Return [x, y] of the center of cell containing provided text 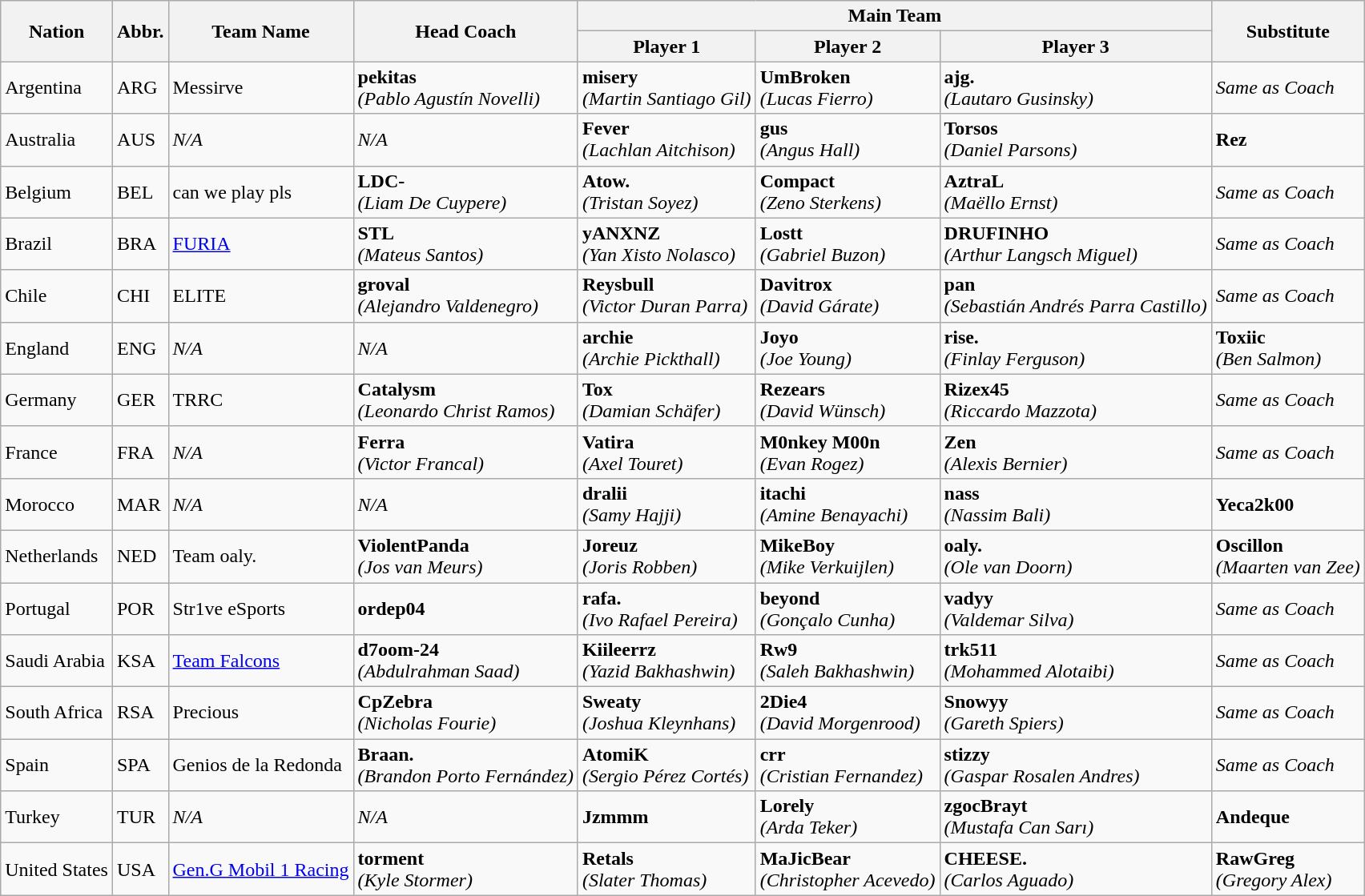
Argentina [57, 88]
France [57, 452]
dralii(Samy Hajji) [666, 504]
Compact(Zeno Sterkens) [848, 192]
rise.(Finlay Ferguson) [1075, 348]
England [57, 348]
can we play pls [261, 192]
Portugal [57, 609]
Reysbull(Victor Duran Parra) [666, 296]
Torsos(Daniel Parsons) [1075, 139]
BEL [140, 192]
MaJicBear(Christopher Acevedo) [848, 870]
rafa.(Ivo Rafael Pereira) [666, 609]
CpZebra(Nicholas Fourie) [465, 713]
stizzy(Gaspar Rosalen Andres) [1075, 765]
pan(Sebastián Andrés Parra Castillo) [1075, 296]
Joyo(Joe Young) [848, 348]
Andeque [1288, 817]
Team oaly. [261, 556]
UmBroken(Lucas Fierro) [848, 88]
USA [140, 870]
DRUFINHO(Arthur Langsch Miguel) [1075, 243]
M0nkey M00n(Evan Rogez) [848, 452]
Retals(Slater Thomas) [666, 870]
Substitute [1288, 31]
Tox(Damian Schäfer) [666, 400]
ViolentPanda(Jos van Meurs) [465, 556]
Gen.G Mobil 1 Racing [261, 870]
Atow.(Tristan Soyez) [666, 192]
2Die4(David Morgenrood) [848, 713]
Netherlands [57, 556]
Kiileerrz(Yazid Bakhashwin) [666, 661]
Player 3 [1075, 46]
Rezears(David Wünsch) [848, 400]
RawGreg(Gregory Alex) [1288, 870]
Saudi Arabia [57, 661]
Davitrox(David Gárate) [848, 296]
AUS [140, 139]
TUR [140, 817]
Morocco [57, 504]
STL(Mateus Santos) [465, 243]
Genios de la Redonda [261, 765]
Yeca2k00 [1288, 504]
Team Name [261, 31]
ajg.(Lautaro Gusinsky) [1075, 88]
Fever(Lachlan Aitchison) [666, 139]
Germany [57, 400]
AtomiK(Sergio Pérez Cortés) [666, 765]
Abbr. [140, 31]
crr(Cristian Fernandez) [848, 765]
ARG [140, 88]
Belgium [57, 192]
zgocBrayt(Mustafa Can Sarı) [1075, 817]
Brazil [57, 243]
United States [57, 870]
FRA [140, 452]
archie(Archie Pickthall) [666, 348]
FURIA [261, 243]
NED [140, 556]
Str1ve eSports [261, 609]
Team Falcons [261, 661]
Precious [261, 713]
ELITE [261, 296]
TRRC [261, 400]
CHI [140, 296]
Braan.(Brandon Porto Fernández) [465, 765]
Australia [57, 139]
Joreuz(Joris Robben) [666, 556]
Nation [57, 31]
Chile [57, 296]
KSA [140, 661]
SPA [140, 765]
d7oom-24(Abdulrahman Saad) [465, 661]
Catalysm(Leonardo Christ Ramos) [465, 400]
Vatira(Axel Touret) [666, 452]
Toxiic(Ben Salmon) [1288, 348]
Messirve [261, 88]
ordep04 [465, 609]
Rizex45(Riccardo Mazzota) [1075, 400]
torment(Kyle Stormer) [465, 870]
Sweaty(Joshua Kleynhans) [666, 713]
trk511(Mohammed Alotaibi) [1075, 661]
Zen(Alexis Bernier) [1075, 452]
Lostt(Gabriel Buzon) [848, 243]
MAR [140, 504]
LDC-(Liam De Cuypere) [465, 192]
Player 2 [848, 46]
groval(Alejandro Valdenegro) [465, 296]
MikeBoy(Mike Verkuijlen) [848, 556]
Spain [57, 765]
Snowyy(Gareth Spiers) [1075, 713]
Rez [1288, 139]
misery(Martin Santiago Gil) [666, 88]
South Africa [57, 713]
AztraL(Maëllo Ernst) [1075, 192]
Lorely(Arda Teker) [848, 817]
Turkey [57, 817]
Ferra(Victor Francal) [465, 452]
beyond(Gonçalo Cunha) [848, 609]
nass(Nassim Bali) [1075, 504]
CHEESE.(Carlos Aguado) [1075, 870]
GER [140, 400]
pekitas(Pablo Agustín Novelli) [465, 88]
oaly.(Ole van Doorn) [1075, 556]
itachi(Amine Benayachi) [848, 504]
yANXNZ(Yan Xisto Nolasco) [666, 243]
POR [140, 609]
Oscillon(Maarten van Zee) [1288, 556]
BRA [140, 243]
Head Coach [465, 31]
Rw9(Saleh Bakhashwin) [848, 661]
ENG [140, 348]
Player 1 [666, 46]
Main Team [894, 16]
RSA [140, 713]
Jzmmm [666, 817]
gus(Angus Hall) [848, 139]
vadyy(Valdemar Silva) [1075, 609]
